Search for the cell housing the specified text and yield its [x, y] center coordinate. 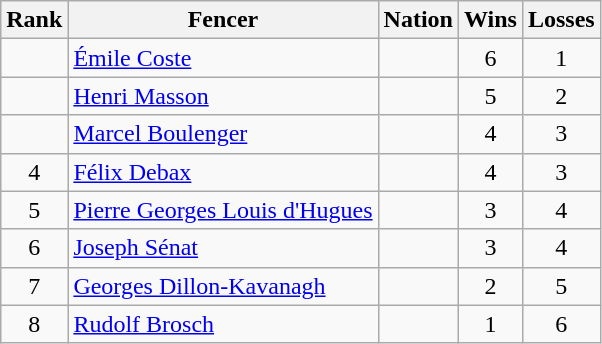
Losses [561, 20]
Wins [490, 20]
Marcel Boulenger [223, 134]
8 [34, 324]
Nation [418, 20]
Rudolf Brosch [223, 324]
Georges Dillon-Kavanagh [223, 286]
Émile Coste [223, 58]
7 [34, 286]
Rank [34, 20]
Joseph Sénat [223, 248]
Pierre Georges Louis d'Hugues [223, 210]
Félix Debax [223, 172]
Fencer [223, 20]
Henri Masson [223, 96]
